Extract the [x, y] coordinate from the center of the cell holding the provided text.  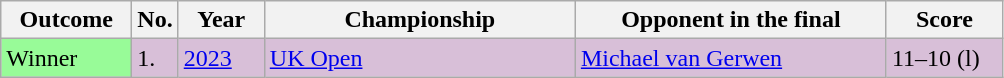
1. [155, 58]
Championship [420, 20]
Michael van Gerwen [730, 58]
Year [221, 20]
Opponent in the final [730, 20]
Winner [66, 58]
Outcome [66, 20]
11–10 (l) [944, 58]
No. [155, 20]
Score [944, 20]
2023 [221, 58]
UK Open [420, 58]
